Identify which cell holds the provided text, then report its (x, y) central coordinate. 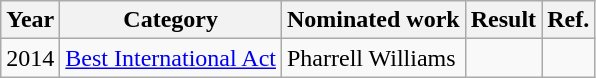
2014 (30, 58)
Category (171, 20)
Nominated work (373, 20)
Year (30, 20)
Result (503, 20)
Best International Act (171, 58)
Pharrell Williams (373, 58)
Ref. (568, 20)
